Return [X, Y] of the center of cell containing provided text 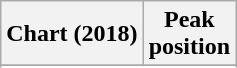
Peak position [189, 34]
Chart (2018) [72, 34]
